Locate the cell with the specified text and output its [x, y] center coordinate. 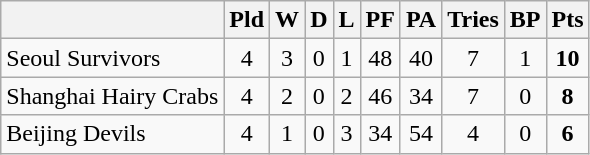
10 [568, 58]
46 [380, 96]
PF [380, 20]
L [346, 20]
PA [420, 20]
Shanghai Hairy Crabs [112, 96]
48 [380, 58]
D [319, 20]
W [288, 20]
54 [420, 134]
40 [420, 58]
BP [525, 20]
Pld [247, 20]
6 [568, 134]
8 [568, 96]
Tries [474, 20]
Beijing Devils [112, 134]
Pts [568, 20]
Seoul Survivors [112, 58]
